Return the [X, Y] coordinate for the center point of the cell that contains the specified text.  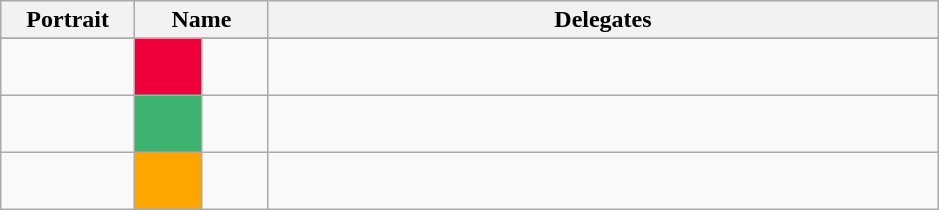
Name [202, 20]
Portrait [68, 20]
Delegates [602, 20]
